Capture the cell that displays the provided text and extract its [x, y] central coordinate. 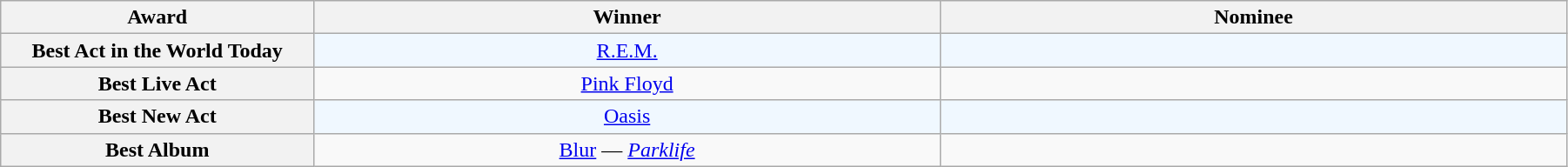
Best Album [157, 150]
Oasis [627, 117]
Blur — Parklife [627, 150]
Award [157, 17]
Best Live Act [157, 83]
Best Act in the World Today [157, 50]
Winner [627, 17]
Pink Floyd [627, 83]
Nominee [1254, 17]
Best New Act [157, 117]
R.E.M. [627, 50]
